Provide the (X, Y) coordinate of the cell's center where the given text is located.  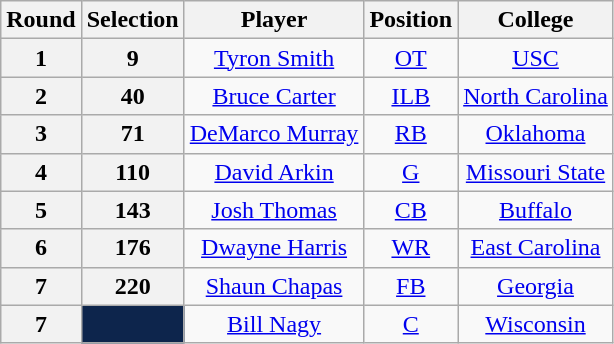
Bruce Carter (274, 96)
143 (132, 210)
CB (411, 210)
G (411, 172)
6 (41, 248)
Oklahoma (536, 134)
East Carolina (536, 248)
4 (41, 172)
RB (411, 134)
Georgia (536, 286)
2 (41, 96)
Missouri State (536, 172)
Player (274, 20)
Josh Thomas (274, 210)
Selection (132, 20)
Tyron Smith (274, 58)
USC (536, 58)
40 (132, 96)
DeMarco Murray (274, 134)
176 (132, 248)
9 (132, 58)
110 (132, 172)
North Carolina (536, 96)
ILB (411, 96)
Shaun Chapas (274, 286)
College (536, 20)
3 (41, 134)
C (411, 324)
220 (132, 286)
Position (411, 20)
FB (411, 286)
Round (41, 20)
Wisconsin (536, 324)
Buffalo (536, 210)
1 (41, 58)
David Arkin (274, 172)
WR (411, 248)
71 (132, 134)
Bill Nagy (274, 324)
Dwayne Harris (274, 248)
OT (411, 58)
5 (41, 210)
